From the cell containing the given text, extract its center point as (X, Y) coordinate. 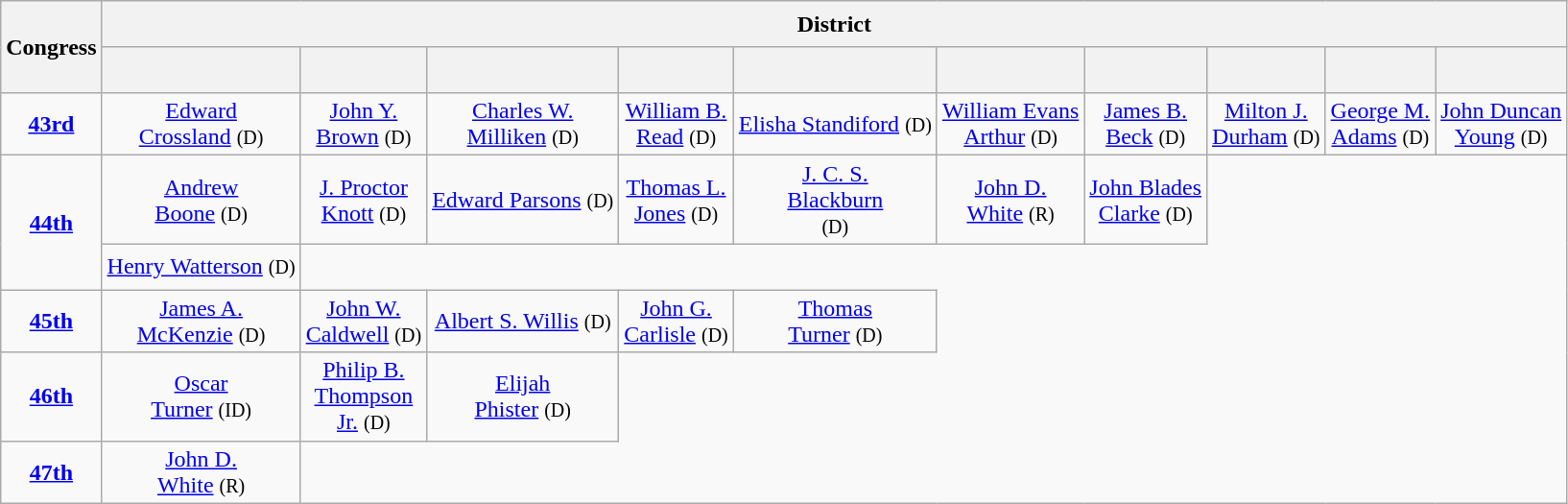
J. C. S.Blackburn(D) (835, 200)
EdwardCrossland (D) (202, 125)
James B.Beck (D) (1146, 125)
William EvansArthur (D) (1010, 125)
Philip B.ThompsonJr. (D) (363, 396)
William B.Read (D) (676, 125)
43rd (52, 125)
Elisha Standiford (D) (835, 125)
John BladesClarke (D) (1146, 200)
J. ProctorKnott (D) (363, 200)
John DuncanYoung (D) (1501, 125)
46th (52, 396)
ElijahPhister (D) (523, 396)
OscarTurner (ID) (202, 396)
AndrewBoone (D) (202, 200)
47th (52, 472)
Thomas L.Jones (D) (676, 200)
George M.Adams (D) (1380, 125)
John G.Carlisle (D) (676, 321)
James A.McKenzie (D) (202, 321)
Congress (52, 47)
John W.Caldwell (D) (363, 321)
Edward Parsons (D) (523, 200)
Albert S. Willis (D) (523, 321)
45th (52, 321)
ThomasTurner (D) (835, 321)
Henry Watterson (D) (202, 267)
Charles W.Milliken (D) (523, 125)
44th (52, 223)
John Y.Brown (D) (363, 125)
Milton J.Durham (D) (1267, 125)
District (835, 24)
